For the text-containing cell, return its midpoint in [x, y] coordinate format. 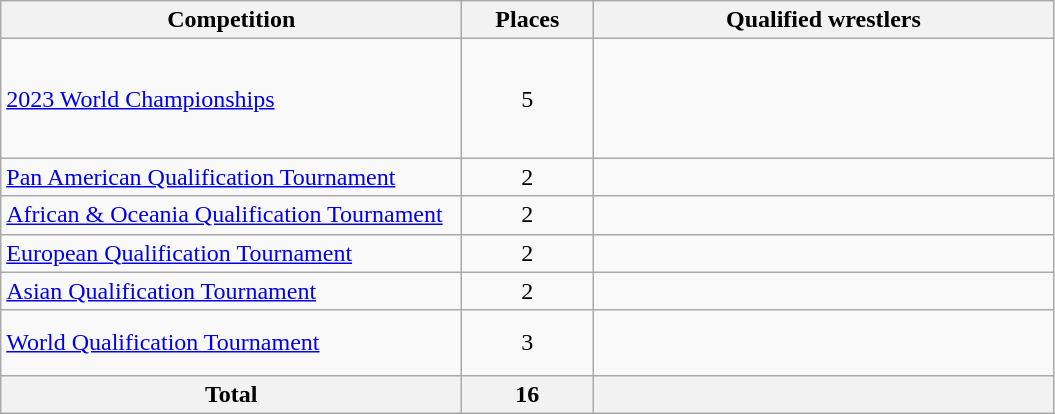
Asian Qualification Tournament [232, 291]
5 [528, 98]
Pan American Qualification Tournament [232, 177]
European Qualification Tournament [232, 253]
Qualified wrestlers [824, 20]
Competition [232, 20]
Total [232, 394]
World Qualification Tournament [232, 342]
2023 World Championships [232, 98]
3 [528, 342]
African & Oceania Qualification Tournament [232, 215]
16 [528, 394]
Places [528, 20]
